Determine the (x, y) coordinate at the center of the cell enclosing the given text.  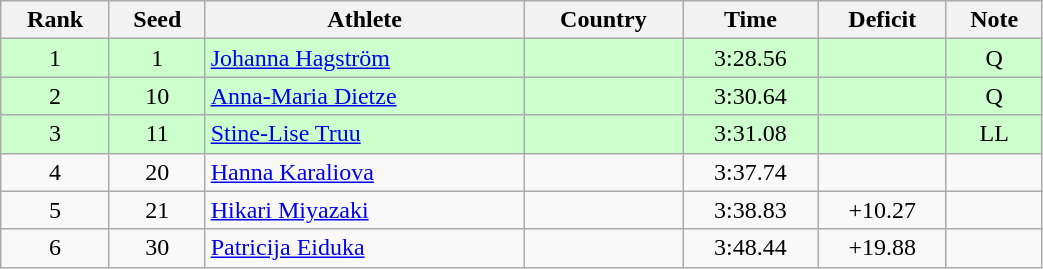
3:38.83 (751, 210)
30 (157, 248)
3:31.08 (751, 134)
Stine-Lise Truu (364, 134)
3 (56, 134)
Note (994, 20)
LL (994, 134)
3:30.64 (751, 96)
3:37.74 (751, 172)
Patricija Eiduka (364, 248)
3:28.56 (751, 58)
5 (56, 210)
Hikari Miyazaki (364, 210)
20 (157, 172)
2 (56, 96)
Johanna Hagström (364, 58)
Rank (56, 20)
4 (56, 172)
11 (157, 134)
10 (157, 96)
6 (56, 248)
Deficit (882, 20)
Hanna Karaliova (364, 172)
+10.27 (882, 210)
3:48.44 (751, 248)
Seed (157, 20)
Time (751, 20)
Anna-Maria Dietze (364, 96)
Athlete (364, 20)
21 (157, 210)
Country (603, 20)
+19.88 (882, 248)
